Determine the (x, y) coordinate at the center of the cell enclosing the given text.  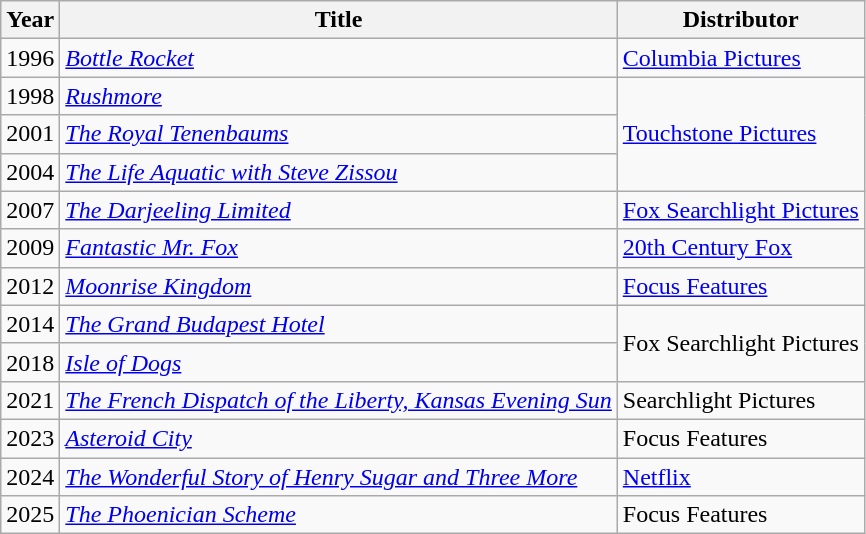
2009 (30, 248)
2007 (30, 210)
1998 (30, 96)
The Life Aquatic with Steve Zissou (338, 172)
2025 (30, 515)
2023 (30, 438)
Bottle Rocket (338, 58)
2014 (30, 324)
2024 (30, 477)
2021 (30, 400)
2018 (30, 362)
The French Dispatch of the Liberty, Kansas Evening Sun (338, 400)
The Wonderful Story of Henry Sugar and Three More (338, 477)
Columbia Pictures (740, 58)
Title (338, 20)
The Royal Tenenbaums (338, 134)
2012 (30, 286)
The Darjeeling Limited (338, 210)
2004 (30, 172)
Asteroid City (338, 438)
The Phoenician Scheme (338, 515)
Fantastic Mr. Fox (338, 248)
The Grand Budapest Hotel (338, 324)
20th Century Fox (740, 248)
Searchlight Pictures (740, 400)
1996 (30, 58)
Year (30, 20)
2001 (30, 134)
Rushmore (338, 96)
Moonrise Kingdom (338, 286)
Isle of Dogs (338, 362)
Touchstone Pictures (740, 134)
Distributor (740, 20)
Netflix (740, 477)
